For the text-containing cell, return its midpoint in [x, y] coordinate format. 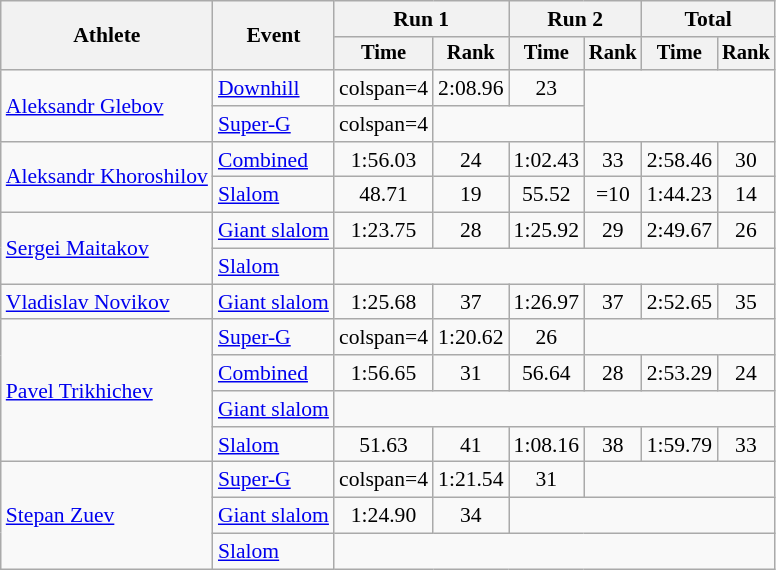
Event [274, 36]
56.64 [546, 373]
2:08.96 [470, 88]
Run 2 [576, 19]
1:21.54 [470, 480]
Vladislav Novikov [107, 302]
Aleksandr Glebov [107, 106]
Pavel Trikhichev [107, 391]
48.71 [384, 195]
1:23.75 [384, 231]
1:02.43 [546, 160]
1:26.97 [546, 302]
35 [746, 302]
41 [470, 445]
1:20.62 [470, 338]
Run 1 [422, 19]
Stepan Zuev [107, 516]
1:59.79 [680, 445]
1:56.03 [384, 160]
Total [708, 19]
38 [613, 445]
1:24.90 [384, 516]
19 [470, 195]
1:56.65 [384, 373]
14 [746, 195]
34 [470, 516]
2:58.46 [680, 160]
1:44.23 [680, 195]
Downhill [274, 88]
2:52.65 [680, 302]
55.52 [546, 195]
30 [746, 160]
Aleksandr Khoroshilov [107, 178]
=10 [613, 195]
Athlete [107, 36]
51.63 [384, 445]
Sergei Maitakov [107, 248]
1:25.92 [546, 231]
2:49.67 [680, 231]
23 [546, 88]
1:25.68 [384, 302]
1:08.16 [546, 445]
2:53.29 [680, 373]
29 [613, 231]
